For the text-containing cell, return its midpoint in (x, y) coordinate format. 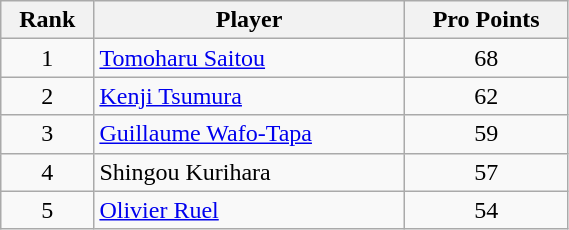
54 (486, 210)
59 (486, 134)
Tomoharu Saitou (249, 58)
Player (249, 20)
68 (486, 58)
62 (486, 96)
Kenji Tsumura (249, 96)
Pro Points (486, 20)
57 (486, 172)
5 (48, 210)
Guillaume Wafo-Tapa (249, 134)
1 (48, 58)
Rank (48, 20)
Shingou Kurihara (249, 172)
Olivier Ruel (249, 210)
2 (48, 96)
3 (48, 134)
4 (48, 172)
